Detect which cell encompasses the target text, then output its (X, Y) center coordinate. 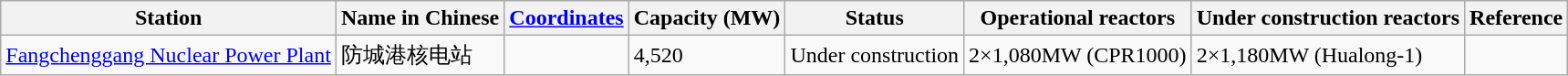
Under construction (875, 55)
Reference (1516, 18)
Operational reactors (1078, 18)
Capacity (MW) (707, 18)
2×1,180MW (Hualong-1) (1328, 55)
Under construction reactors (1328, 18)
Fangchenggang Nuclear Power Plant (169, 55)
Station (169, 18)
4,520 (707, 55)
防城港核电站 (420, 55)
Status (875, 18)
2×1,080MW (CPR1000) (1078, 55)
Coordinates (566, 18)
Name in Chinese (420, 18)
